Find where the given text appears and provide that cell's center as (x, y) coordinate. 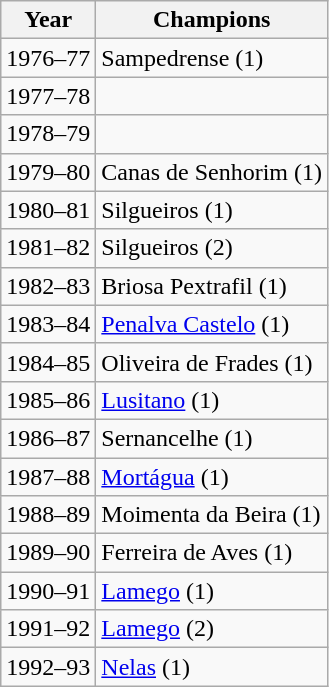
1982–83 (48, 286)
Sampedrense (1) (212, 58)
1984–85 (48, 362)
Briosa Pextrafil (1) (212, 286)
Mortágua (1) (212, 477)
1979–80 (48, 172)
Canas de Senhorim (1) (212, 172)
Penalva Castelo (1) (212, 324)
Lamego (2) (212, 629)
1978–79 (48, 134)
Nelas (1) (212, 667)
1988–89 (48, 515)
1990–91 (48, 591)
Year (48, 20)
1983–84 (48, 324)
1991–92 (48, 629)
Lamego (1) (212, 591)
1981–82 (48, 248)
1980–81 (48, 210)
Silgueiros (2) (212, 248)
1986–87 (48, 438)
Sernancelhe (1) (212, 438)
Moimenta da Beira (1) (212, 515)
Champions (212, 20)
1977–78 (48, 96)
Ferreira de Aves (1) (212, 553)
1992–93 (48, 667)
1985–86 (48, 400)
Lusitano (1) (212, 400)
Silgueiros (1) (212, 210)
1987–88 (48, 477)
Oliveira de Frades (1) (212, 362)
1989–90 (48, 553)
1976–77 (48, 58)
